Search for the cell housing the specified text and yield its [X, Y] center coordinate. 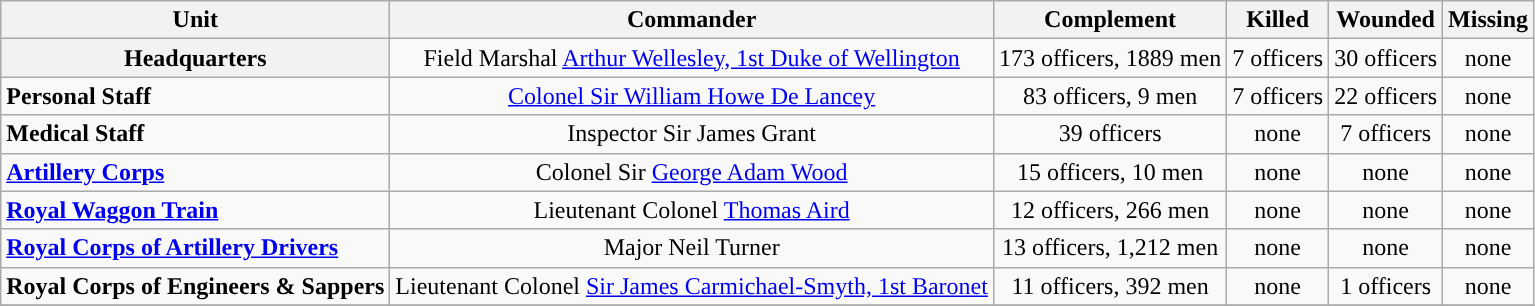
173 officers, 1889 men [1110, 58]
1 officers [1386, 286]
Royal Waggon Train [196, 210]
Colonel Sir George Adam Wood [692, 172]
Lieutenant Colonel Thomas Aird [692, 210]
39 officers [1110, 134]
Artillery Corps [196, 172]
Headquarters [196, 58]
13 officers, 1,212 men [1110, 248]
Field Marshal Arthur Wellesley, 1st Duke of Wellington [692, 58]
12 officers, 266 men [1110, 210]
Complement [1110, 20]
83 officers, 9 men [1110, 96]
Personal Staff [196, 96]
Commander [692, 20]
Colonel Sir William Howe De Lancey [692, 96]
Killed [1278, 20]
Lieutenant Colonel Sir James Carmichael-Smyth, 1st Baronet [692, 286]
Royal Corps of Engineers & Sappers [196, 286]
Missing [1488, 20]
Royal Corps of Artillery Drivers [196, 248]
15 officers, 10 men [1110, 172]
Unit [196, 20]
11 officers, 392 men [1110, 286]
Inspector Sir James Grant [692, 134]
Wounded [1386, 20]
Major Neil Turner [692, 248]
30 officers [1386, 58]
Medical Staff [196, 134]
22 officers [1386, 96]
